Pinpoint the cell where the given text exists, returning its (x, y) midpoint coordinate. 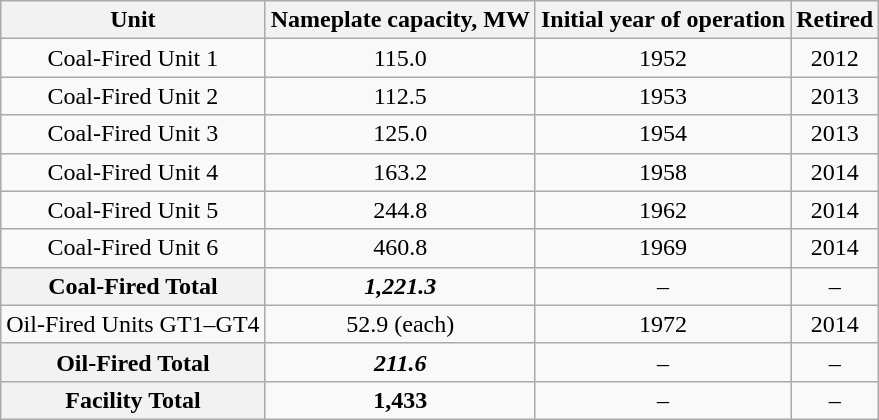
1953 (662, 96)
163.2 (400, 172)
115.0 (400, 58)
1969 (662, 248)
Coal-Fired Unit 2 (133, 96)
125.0 (400, 134)
Nameplate capacity, MW (400, 20)
Coal-Fired Unit 5 (133, 210)
1,221.3 (400, 286)
52.9 (each) (400, 324)
Coal-Fired Unit 3 (133, 134)
460.8 (400, 248)
1952 (662, 58)
Coal-Fired Total (133, 286)
1,433 (400, 400)
Coal-Fired Unit 6 (133, 248)
1958 (662, 172)
Coal-Fired Unit 1 (133, 58)
1962 (662, 210)
211.6 (400, 362)
244.8 (400, 210)
2012 (835, 58)
112.5 (400, 96)
1954 (662, 134)
1972 (662, 324)
Oil-Fired Units GT1–GT4 (133, 324)
Unit (133, 20)
Initial year of operation (662, 20)
Retired (835, 20)
Oil-Fired Total (133, 362)
Coal-Fired Unit 4 (133, 172)
Facility Total (133, 400)
